Determine the [X, Y] coordinate at the center of the cell enclosing the given text.  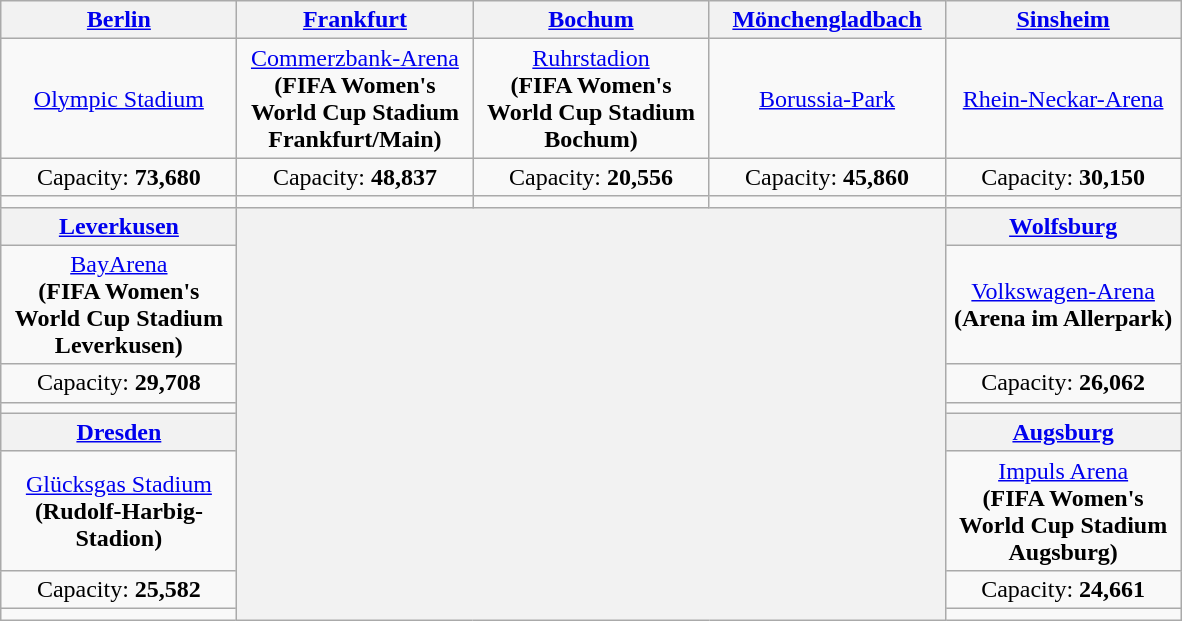
Commerzbank-Arena(FIFA Women's World Cup Stadium Frankfurt/Main) [355, 98]
Capacity: 30,150 [1063, 177]
Ruhrstadion(FIFA Women's World Cup Stadium Bochum) [591, 98]
Borussia-Park [827, 98]
Rhein-Neckar-Arena [1063, 98]
Volkswagen-Arena(Arena im Allerpark) [1063, 304]
Leverkusen [119, 226]
Sinsheim [1063, 20]
Capacity: 24,661 [1063, 589]
BayArena(FIFA Women's World Cup Stadium Leverkusen) [119, 304]
Dresden [119, 432]
Mönchengladbach [827, 20]
Capacity: 29,708 [119, 383]
Wolfsburg [1063, 226]
Glücksgas Stadium(Rudolf-Harbig-Stadion) [119, 510]
Capacity: 45,860 [827, 177]
Capacity: 73,680 [119, 177]
Berlin [119, 20]
Frankfurt [355, 20]
Bochum [591, 20]
Augsburg [1063, 432]
Capacity: 48,837 [355, 177]
Capacity: 25,582 [119, 589]
Capacity: 20,556 [591, 177]
Impuls Arena(FIFA Women's World Cup Stadium Augsburg) [1063, 510]
Capacity: 26,062 [1063, 383]
Olympic Stadium [119, 98]
